Output the [x, y] coordinate of the center of the cell containing the given text.  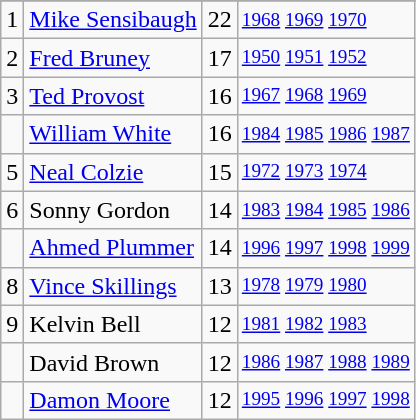
Mike Sensibaugh [113, 20]
6 [12, 210]
1986 1987 1988 1989 [326, 362]
2 [12, 58]
1978 1979 1980 [326, 286]
1984 1985 1986 1987 [326, 134]
13 [220, 286]
Fred Bruney [113, 58]
8 [12, 286]
1972 1973 1974 [326, 172]
1967 1968 1969 [326, 96]
22 [220, 20]
3 [12, 96]
Kelvin Bell [113, 324]
17 [220, 58]
9 [12, 324]
5 [12, 172]
1981 1982 1983 [326, 324]
1983 1984 1985 1986 [326, 210]
15 [220, 172]
1950 1951 1952 [326, 58]
1968 1969 1970 [326, 20]
Ted Provost [113, 96]
Ahmed Plummer [113, 248]
Vince Skillings [113, 286]
David Brown [113, 362]
Sonny Gordon [113, 210]
1996 1997 1998 1999 [326, 248]
1995 1996 1997 1998 [326, 400]
William White [113, 134]
Damon Moore [113, 400]
Neal Colzie [113, 172]
1 [12, 20]
